For the text-containing cell, return its midpoint in [x, y] coordinate format. 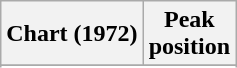
Peakposition [189, 34]
Chart (1972) [72, 34]
